Provide the (x, y) coordinate of the cell's center where the given text is located.  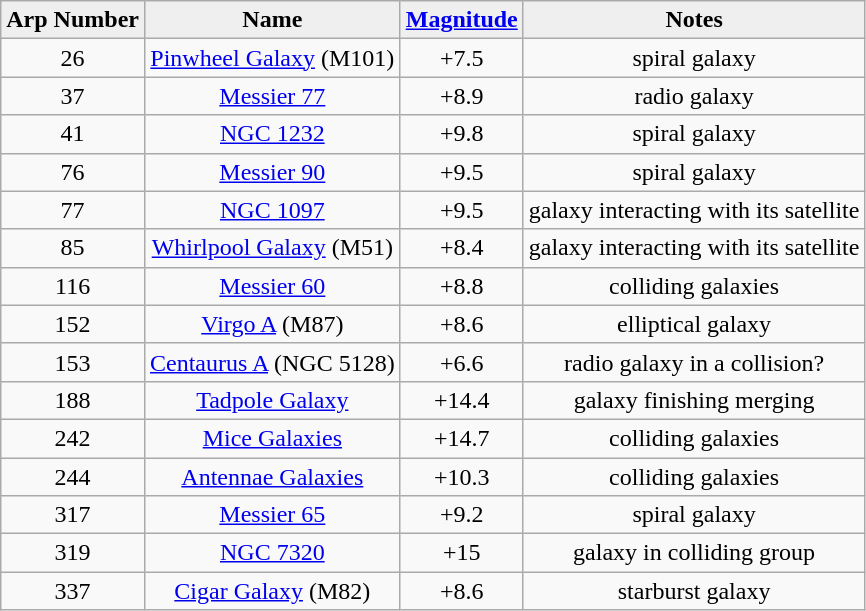
galaxy in colliding group (694, 553)
Magnitude (462, 20)
37 (73, 96)
+7.5 (462, 58)
188 (73, 400)
galaxy finishing merging (694, 400)
NGC 1232 (272, 134)
+8.9 (462, 96)
Centaurus A (NGC 5128) (272, 362)
85 (73, 248)
26 (73, 58)
Whirlpool Galaxy (M51) (272, 248)
244 (73, 477)
NGC 7320 (272, 553)
Cigar Galaxy (M82) (272, 591)
Messier 90 (272, 172)
Messier 77 (272, 96)
elliptical galaxy (694, 324)
242 (73, 438)
+10.3 (462, 477)
Pinwheel Galaxy (M101) (272, 58)
starburst galaxy (694, 591)
Mice Galaxies (272, 438)
radio galaxy (694, 96)
77 (73, 210)
Notes (694, 20)
152 (73, 324)
radio galaxy in a collision? (694, 362)
Virgo A (M87) (272, 324)
Arp Number (73, 20)
Tadpole Galaxy (272, 400)
Messier 65 (272, 515)
337 (73, 591)
153 (73, 362)
319 (73, 553)
Name (272, 20)
+14.4 (462, 400)
NGC 1097 (272, 210)
+8.4 (462, 248)
41 (73, 134)
+6.6 (462, 362)
+14.7 (462, 438)
Messier 60 (272, 286)
+9.8 (462, 134)
+8.8 (462, 286)
76 (73, 172)
317 (73, 515)
+15 (462, 553)
Antennae Galaxies (272, 477)
+9.2 (462, 515)
116 (73, 286)
